Return (X, Y) of the center of cell containing provided text 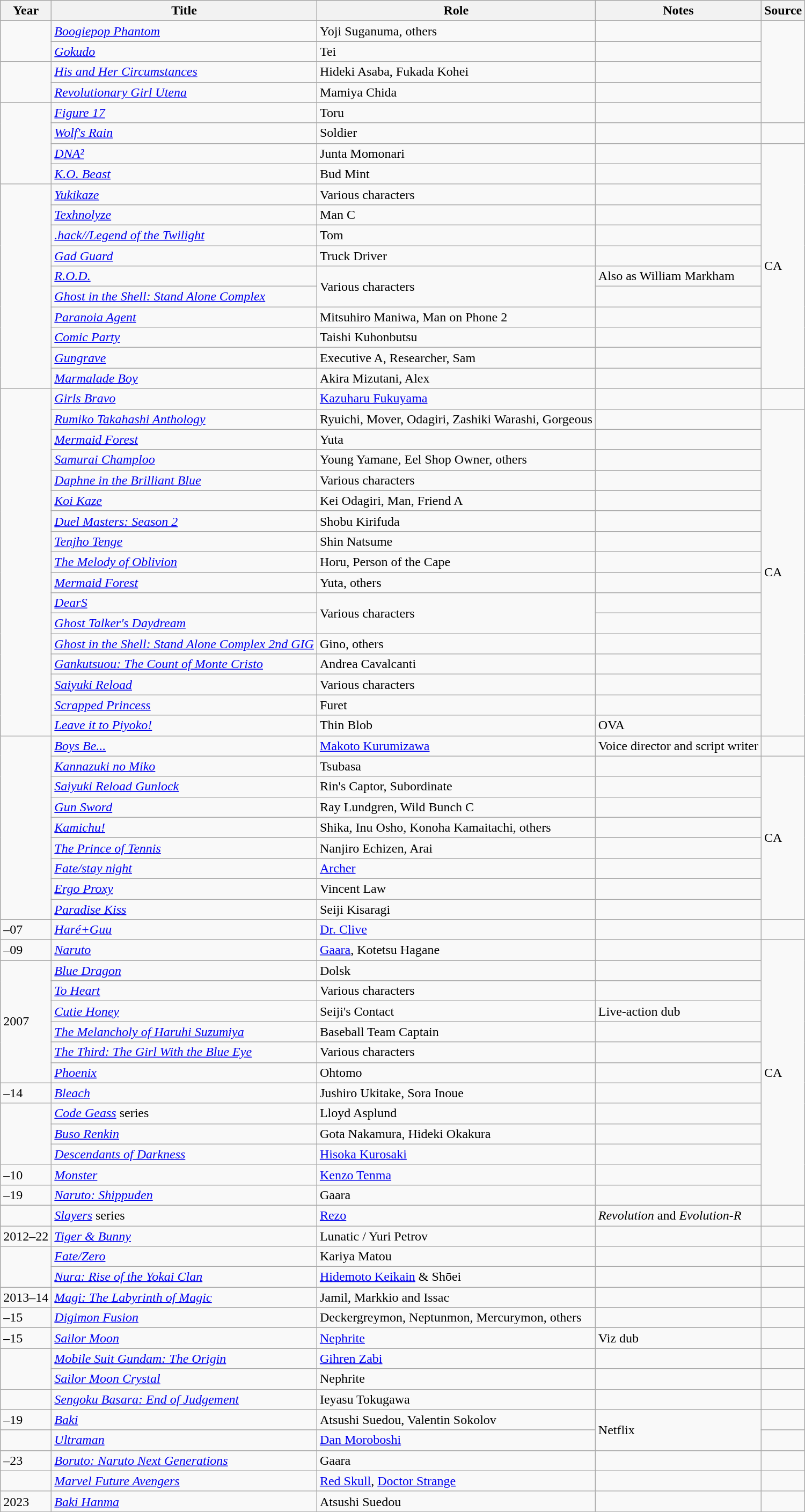
Digimon Fusion (185, 1318)
R.O.D. (185, 276)
Leave it to Piyoko! (185, 725)
Toru (456, 113)
Yukikaze (185, 194)
Netflix (678, 1430)
Gungrave (185, 358)
Rumiko Takahashi Anthology (185, 419)
Rin's Captor, Subordinate (456, 787)
Rezo (456, 1215)
Texhnolyze (185, 215)
Sailor Moon (185, 1338)
Mitsuhiro Maniwa, Man on Phone 2 (456, 317)
Mamiya Chida (456, 92)
Role (456, 11)
Gankutsuou: The Count of Monte Cristo (185, 664)
Gino, others (456, 644)
Bud Mint (456, 174)
The Melody of Oblivion (185, 562)
Bleach (185, 1093)
Ryuichi, Mover, Odagiri, Zashiki Warashi, Gorgeous (456, 419)
Truck Driver (456, 256)
Tenjho Tenge (185, 541)
Naruto: Shippuden (185, 1195)
Junta Momonari (456, 153)
2007 (26, 1022)
Phoenix (185, 1073)
Jushiro Ukitake, Sora Inoue (456, 1093)
The Prince of Tennis (185, 848)
Archer (456, 868)
Sengoku Basara: End of Judgement (185, 1399)
Yoji Suganuma, others (456, 31)
Gun Sword (185, 807)
Monster (185, 1175)
Saiyuki Reload (185, 685)
Soldier (456, 133)
–14 (26, 1093)
DearS (185, 603)
Gad Guard (185, 256)
Tom (456, 235)
Dan Moroboshi (456, 1440)
Hisoka Kurosaki (456, 1154)
Furet (456, 705)
2023 (26, 1501)
Red Skull, Doctor Strange (456, 1481)
Figure 17 (185, 113)
Fate/stay night (185, 868)
–07 (26, 930)
Young Yamane, Eel Shop Owner, others (456, 460)
Kenzo Tenma (456, 1175)
Akira Mizutani, Alex (456, 378)
Source (782, 11)
Atsushi Suedou (456, 1501)
Ghost Talker's Daydream (185, 623)
Notes (678, 11)
His and Her Circumstances (185, 72)
Cutie Honey (185, 1011)
Seiji Kisaragi (456, 909)
Gaara, Kotetsu Hagane (456, 950)
Atsushi Suedou, Valentin Sokolov (456, 1420)
–09 (26, 950)
Tei (456, 52)
Kazuharu Fukuyama (456, 399)
Naruto (185, 950)
Horu, Person of the Cape (456, 562)
Ghost in the Shell: Stand Alone Complex 2nd GIG (185, 644)
Viz dub (678, 1338)
–10 (26, 1175)
Title (185, 11)
2012–22 (26, 1236)
Gokudo (185, 52)
Marvel Future Avengers (185, 1481)
Ghost in the Shell: Stand Alone Complex (185, 297)
Gota Nakamura, Hideki Okakura (456, 1134)
Sailor Moon Crystal (185, 1379)
Ray Lundgren, Wild Bunch C (456, 807)
Deckergreymon, Neptunmon, Mercurymon, others (456, 1318)
Descendants of Darkness (185, 1154)
Kariya Matou (456, 1257)
Yuta (456, 439)
Koi Kaze (185, 501)
Ergo Proxy (185, 889)
Scrapped Princess (185, 705)
Baseball Team Captain (456, 1032)
To Heart (185, 991)
Dr. Clive (456, 930)
Kamichu! (185, 827)
OVA (678, 725)
Kannazuki no Miko (185, 766)
Nanjiro Echizen, Arai (456, 848)
Magi: The Labyrinth of Magic (185, 1297)
Lloyd Asplund (456, 1113)
Taishi Kuhonbutsu (456, 337)
Daphne in the Brilliant Blue (185, 480)
Hideki Asaba, Fukada Kohei (456, 72)
Tiger & Bunny (185, 1236)
The Third: The Girl With the Blue Eye (185, 1052)
Also as William Markham (678, 276)
–23 (26, 1460)
Baki Hanma (185, 1501)
Girls Bravo (185, 399)
Lunatic / Yuri Petrov (456, 1236)
Executive A, Researcher, Sam (456, 358)
Haré+Guu (185, 930)
Seiji's Contact (456, 1011)
Shobu Kirifuda (456, 521)
Jamil, Markkio and Issac (456, 1297)
Tsubasa (456, 766)
Duel Masters: Season 2 (185, 521)
Baki (185, 1420)
Year (26, 11)
Paradise Kiss (185, 909)
Wolf's Rain (185, 133)
Makoto Kurumizawa (456, 746)
Ultraman (185, 1440)
Boys Be... (185, 746)
Kei Odagiri, Man, Friend A (456, 501)
Samurai Champloo (185, 460)
Slayers series (185, 1215)
Paranoia Agent (185, 317)
Nura: Rise of the Yokai Clan (185, 1277)
Shin Natsume (456, 541)
The Melancholy of Haruhi Suzumiya (185, 1032)
Yuta, others (456, 582)
Revolutionary Girl Utena (185, 92)
Revolution and Evolution-R (678, 1215)
2013–14 (26, 1297)
Man C (456, 215)
DNA² (185, 153)
Fate/Zero (185, 1257)
Blue Dragon (185, 971)
Boruto: Naruto Next Generations (185, 1460)
Hidemoto Keikain & Shōei (456, 1277)
Vincent Law (456, 889)
Mobile Suit Gundam: The Origin (185, 1359)
.hack//Legend of the Twilight (185, 235)
Shika, Inu Osho, Konoha Kamaitachi, others (456, 827)
Boogiepop Phantom (185, 31)
Buso Renkin (185, 1134)
Comic Party (185, 337)
Thin Blob (456, 725)
Live-action dub (678, 1011)
Ieyasu Tokugawa (456, 1399)
Saiyuki Reload Gunlock (185, 787)
Gihren Zabi (456, 1359)
Code Geass series (185, 1113)
Andrea Cavalcanti (456, 664)
Ohtomo (456, 1073)
K.O. Beast (185, 174)
Dolsk (456, 971)
Voice director and script writer (678, 746)
Marmalade Boy (185, 378)
